Search for the cell housing the specified text and yield its [X, Y] center coordinate. 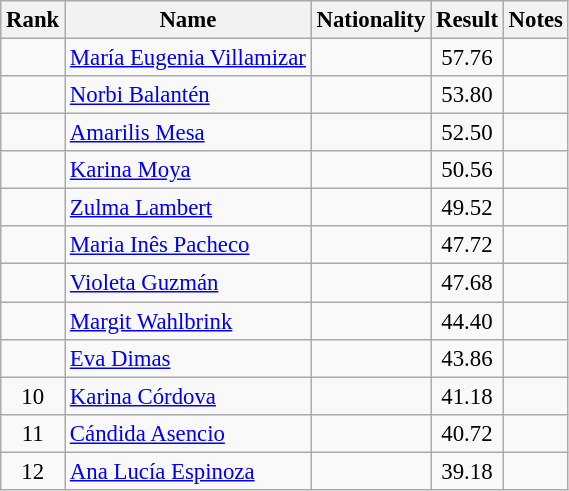
40.72 [468, 433]
Margit Wahlbrink [188, 321]
39.18 [468, 471]
47.72 [468, 245]
57.76 [468, 58]
44.40 [468, 321]
Zulma Lambert [188, 208]
41.18 [468, 396]
Result [468, 20]
Ana Lucía Espinoza [188, 471]
12 [33, 471]
Nationality [370, 20]
Amarilis Mesa [188, 133]
Norbi Balantén [188, 95]
Cándida Asencio [188, 433]
María Eugenia Villamizar [188, 58]
Rank [33, 20]
Name [188, 20]
49.52 [468, 208]
50.56 [468, 170]
Karina Córdova [188, 396]
Eva Dimas [188, 358]
Notes [536, 20]
Maria Inês Pacheco [188, 245]
Violeta Guzmán [188, 283]
53.80 [468, 95]
11 [33, 433]
10 [33, 396]
Karina Moya [188, 170]
52.50 [468, 133]
43.86 [468, 358]
47.68 [468, 283]
